Search for the cell housing the specified text and yield its (X, Y) center coordinate. 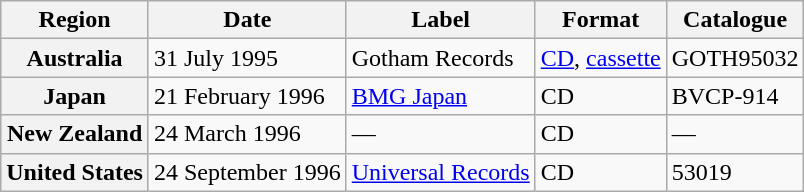
Region (75, 20)
Catalogue (735, 20)
CD, cassette (600, 58)
Date (247, 20)
Gotham Records (440, 58)
United States (75, 172)
Label (440, 20)
Japan (75, 96)
Universal Records (440, 172)
24 March 1996 (247, 134)
Australia (75, 58)
New Zealand (75, 134)
24 September 1996 (247, 172)
31 July 1995 (247, 58)
BMG Japan (440, 96)
BVCP-914 (735, 96)
53019 (735, 172)
Format (600, 20)
21 February 1996 (247, 96)
GOTH95032 (735, 58)
